Determine the (X, Y) coordinate at the center of the cell enclosing the given text.  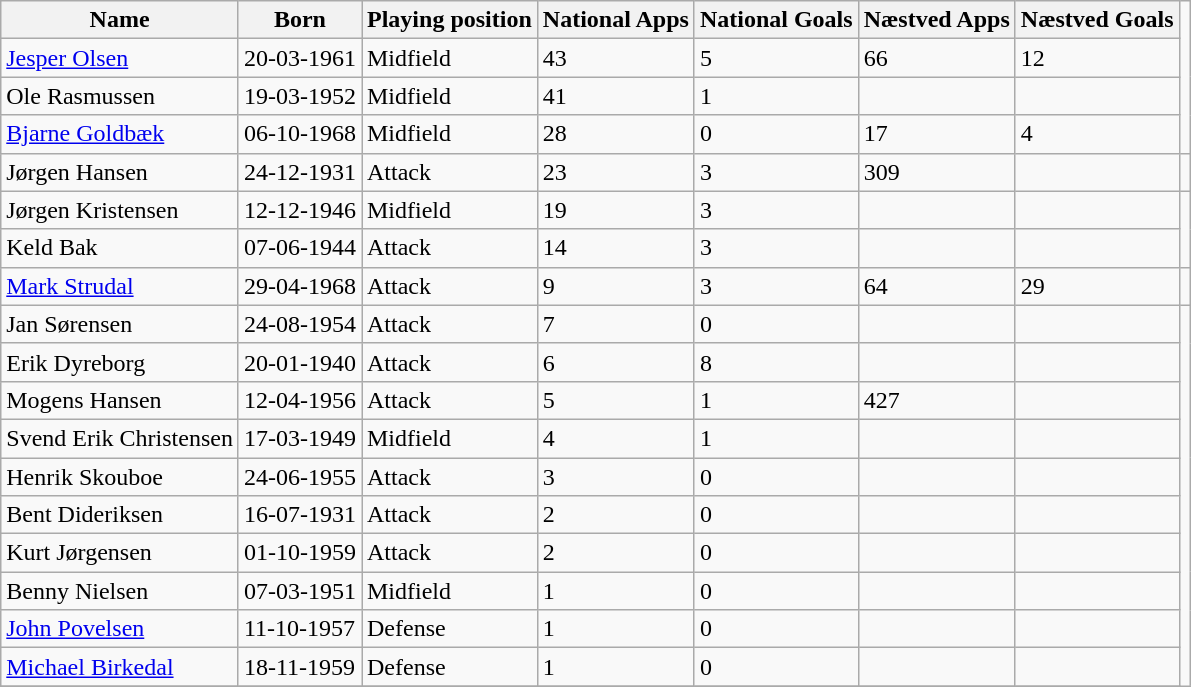
7 (616, 324)
18-11-1959 (300, 667)
Ole Rasmussen (120, 96)
6 (616, 362)
Jørgen Hansen (120, 172)
06-10-1968 (300, 134)
Næstved Goals (1097, 20)
01-10-1959 (300, 553)
23 (616, 172)
Henrik Skouboe (120, 477)
16-07-1931 (300, 515)
11-10-1957 (300, 629)
Jørgen Kristensen (120, 210)
Mogens Hansen (120, 400)
Mark Strudal (120, 286)
19-03-1952 (300, 96)
Erik Dyreborg (120, 362)
Jan Sørensen (120, 324)
41 (616, 96)
14 (616, 248)
12-12-1946 (300, 210)
Næstved Apps (936, 20)
12-04-1956 (300, 400)
24-08-1954 (300, 324)
20-01-1940 (300, 362)
427 (936, 400)
29 (1097, 286)
8 (776, 362)
29-04-1968 (300, 286)
Playing position (450, 20)
24-12-1931 (300, 172)
National Apps (616, 20)
Svend Erik Christensen (120, 438)
309 (936, 172)
Jesper Olsen (120, 58)
43 (616, 58)
Keld Bak (120, 248)
Michael Birkedal (120, 667)
64 (936, 286)
National Goals (776, 20)
07-03-1951 (300, 591)
Born (300, 20)
Kurt Jørgensen (120, 553)
17-03-1949 (300, 438)
9 (616, 286)
17 (936, 134)
Bjarne Goldbæk (120, 134)
20-03-1961 (300, 58)
24-06-1955 (300, 477)
07-06-1944 (300, 248)
Benny Nielsen (120, 591)
66 (936, 58)
28 (616, 134)
12 (1097, 58)
Bent Dideriksen (120, 515)
John Povelsen (120, 629)
Name (120, 20)
19 (616, 210)
